Search for the cell housing the specified text and yield its (x, y) center coordinate. 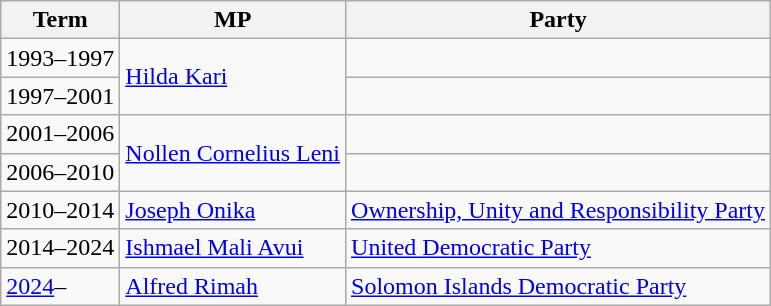
2014–2024 (60, 248)
Hilda Kari (233, 77)
Ishmael Mali Avui (233, 248)
2006–2010 (60, 172)
1993–1997 (60, 58)
Ownership, Unity and Responsibility Party (558, 210)
2010–2014 (60, 210)
2024– (60, 286)
MP (233, 20)
Term (60, 20)
Solomon Islands Democratic Party (558, 286)
Party (558, 20)
1997–2001 (60, 96)
Alfred Rimah (233, 286)
United Democratic Party (558, 248)
Nollen Cornelius Leni (233, 153)
2001–2006 (60, 134)
Joseph Onika (233, 210)
